Search for the cell housing the specified text and yield its (x, y) center coordinate. 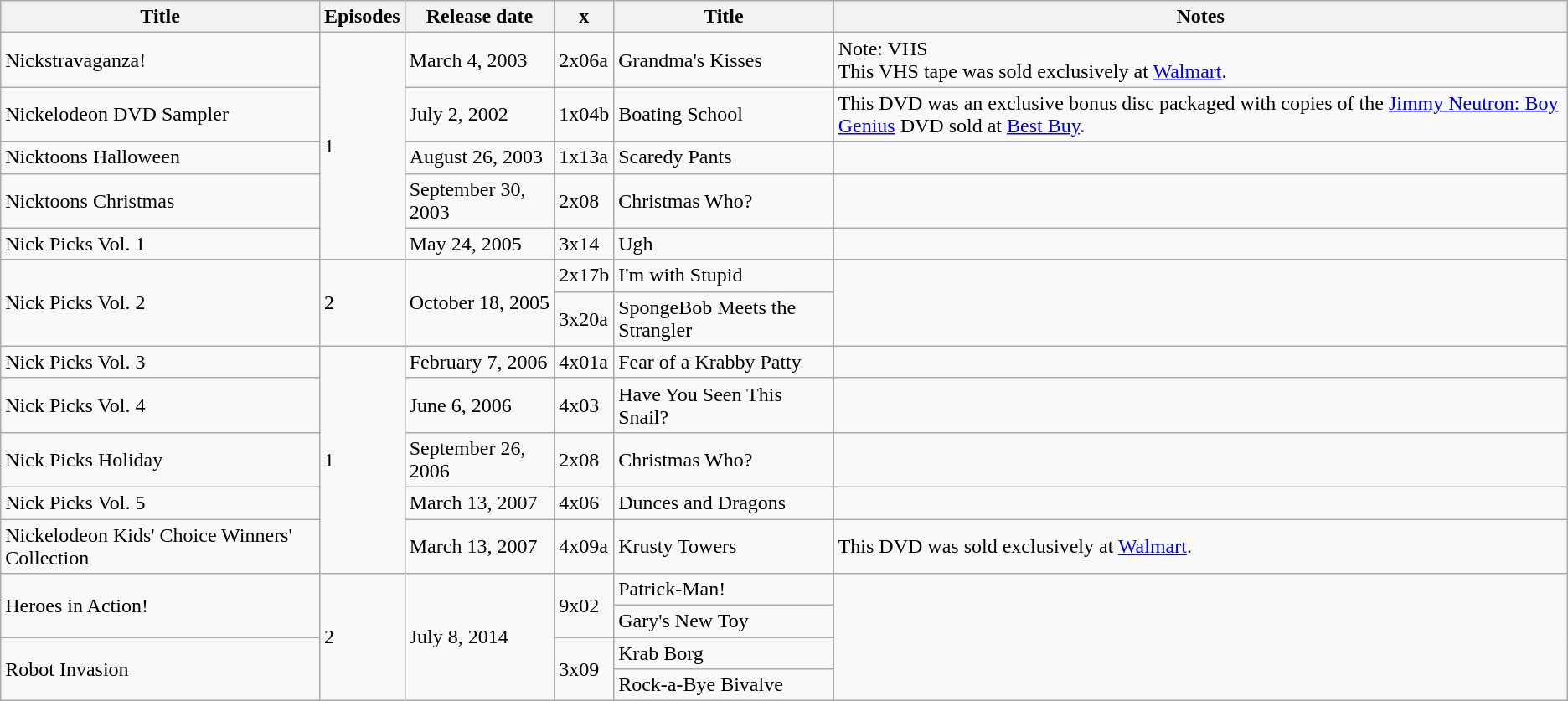
Ugh (724, 244)
This DVD was an exclusive bonus disc packaged with copies of the Jimmy Neutron: Boy Genius DVD sold at Best Buy. (1200, 114)
Nick Picks Vol. 1 (161, 244)
Krab Borg (724, 653)
Nick Picks Vol. 4 (161, 405)
May 24, 2005 (479, 244)
4x09a (585, 546)
Nicktoons Christmas (161, 201)
October 18, 2005 (479, 303)
September 26, 2006 (479, 459)
Nick Picks Holiday (161, 459)
Note: VHSThis VHS tape was sold exclusively at Walmart. (1200, 60)
Nickelodeon DVD Sampler (161, 114)
June 6, 2006 (479, 405)
Boating School (724, 114)
Fear of a Krabby Patty (724, 362)
July 8, 2014 (479, 637)
SpongeBob Meets the Strangler (724, 318)
Robot Invasion (161, 669)
Nick Picks Vol. 2 (161, 303)
July 2, 2002 (479, 114)
3x20a (585, 318)
1x04b (585, 114)
Episodes (362, 17)
2x17b (585, 276)
Nick Picks Vol. 3 (161, 362)
Rock-a-Bye Bivalve (724, 685)
Nickelodeon Kids' Choice Winners' Collection (161, 546)
I'm with Stupid (724, 276)
Nickstravaganza! (161, 60)
Have You Seen This Snail? (724, 405)
Scaredy Pants (724, 157)
1x13a (585, 157)
2x06a (585, 60)
Grandma's Kisses (724, 60)
4x01a (585, 362)
Dunces and Dragons (724, 503)
Nicktoons Halloween (161, 157)
This DVD was sold exclusively at Walmart. (1200, 546)
August 26, 2003 (479, 157)
Nick Picks Vol. 5 (161, 503)
Gary's New Toy (724, 621)
Krusty Towers (724, 546)
Release date (479, 17)
September 30, 2003 (479, 201)
March 4, 2003 (479, 60)
4x06 (585, 503)
February 7, 2006 (479, 362)
4x03 (585, 405)
x (585, 17)
3x14 (585, 244)
Notes (1200, 17)
3x09 (585, 669)
Patrick-Man! (724, 590)
Heroes in Action! (161, 606)
9x02 (585, 606)
